Scan for the cell matching the given text and deliver its [x, y] coordinate at center. 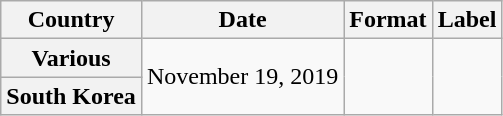
Date [242, 20]
Various [72, 58]
Country [72, 20]
South Korea [72, 96]
November 19, 2019 [242, 77]
Format [388, 20]
Label [467, 20]
